Determine the [X, Y] coordinate at the center of the cell enclosing the given text.  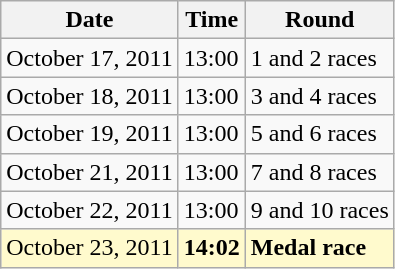
14:02 [212, 248]
October 22, 2011 [90, 210]
5 and 6 races [320, 134]
1 and 2 races [320, 58]
October 23, 2011 [90, 248]
3 and 4 races [320, 96]
October 18, 2011 [90, 96]
Date [90, 20]
Time [212, 20]
October 19, 2011 [90, 134]
7 and 8 races [320, 172]
Round [320, 20]
October 21, 2011 [90, 172]
October 17, 2011 [90, 58]
Medal race [320, 248]
9 and 10 races [320, 210]
